Scan for the cell matching the given text and deliver its (X, Y) coordinate at center. 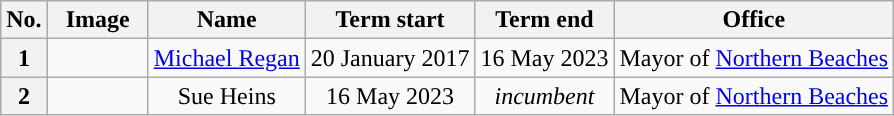
1 (24, 58)
2 (24, 96)
20 January 2017 (390, 58)
Michael Regan (226, 58)
Name (226, 20)
Image (98, 20)
No. (24, 20)
Office (754, 20)
Term start (390, 20)
incumbent (544, 96)
Sue Heins (226, 96)
Term end (544, 20)
